For the text-containing cell, return its midpoint in [X, Y] coordinate format. 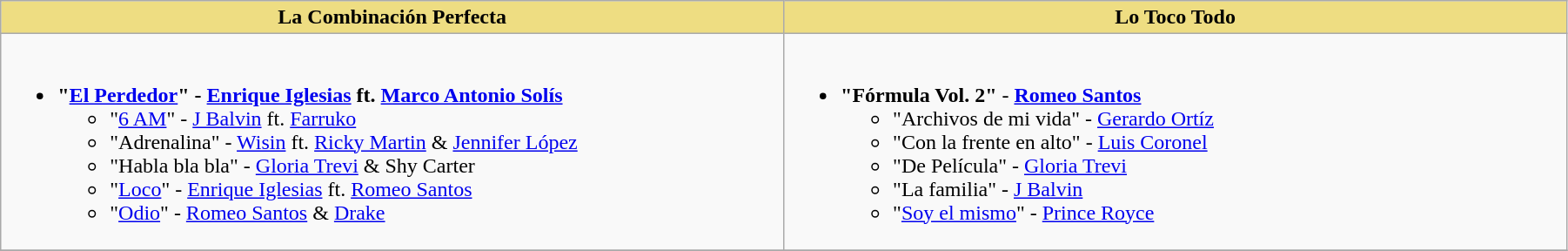
La Combinación Perfecta [392, 17]
Lo Toco Todo [1176, 17]
